Detect which cell encompasses the target text, then output its (X, Y) center coordinate. 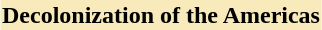
Decolonization of the Americas (162, 15)
